Provide the [X, Y] coordinate of the cell's center where the given text is located.  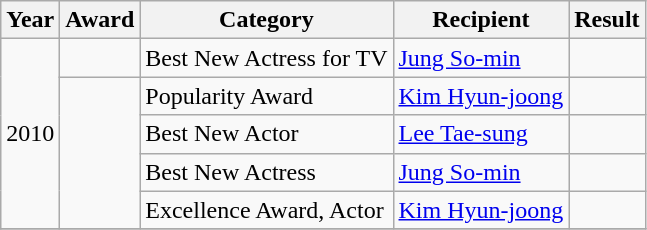
Best New Actress [266, 172]
Best New Actor [266, 134]
Category [266, 20]
Excellence Award, Actor [266, 210]
Popularity Award [266, 96]
Year [30, 20]
Award [100, 20]
Best New Actress for TV [266, 58]
2010 [30, 134]
Result [607, 20]
Lee Tae-sung [481, 134]
Recipient [481, 20]
